Output the [X, Y] coordinate of the center of the cell containing the given text.  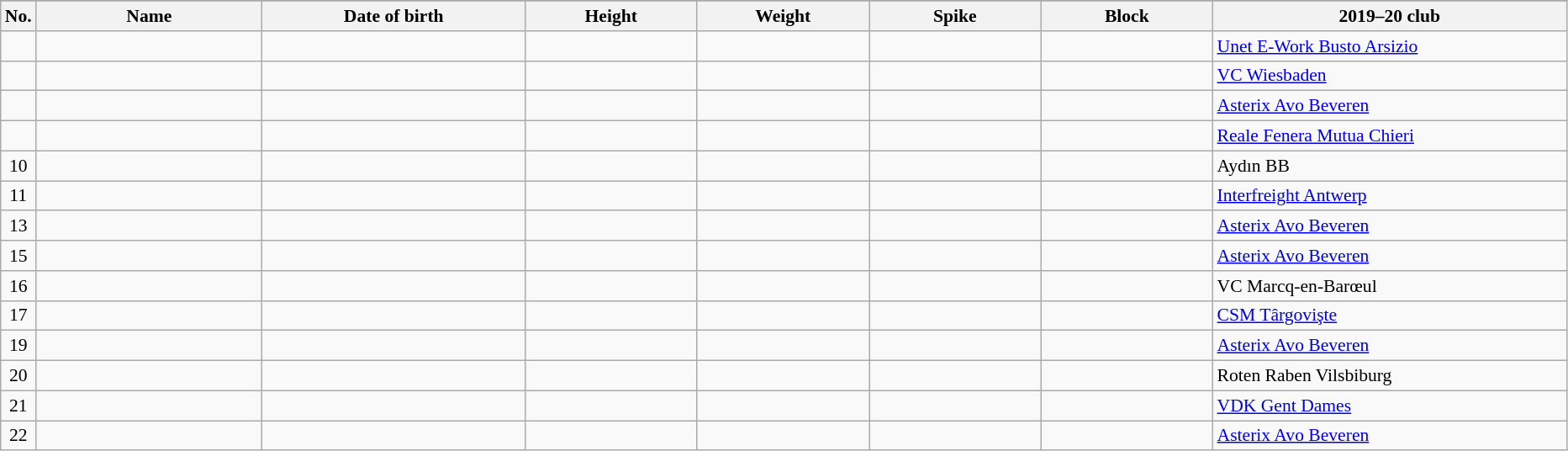
Aydın BB [1391, 166]
19 [18, 346]
Interfreight Antwerp [1391, 196]
22 [18, 436]
Height [610, 16]
Block [1127, 16]
VDK Gent Dames [1391, 406]
Unet E-Work Busto Arsizio [1391, 46]
10 [18, 166]
21 [18, 406]
No. [18, 16]
13 [18, 226]
17 [18, 316]
Reale Fenera Mutua Chieri [1391, 136]
Name [150, 16]
2019–20 club [1391, 16]
CSM Târgovişte [1391, 316]
Weight [784, 16]
Date of birth [393, 16]
Spike [955, 16]
11 [18, 196]
20 [18, 376]
16 [18, 286]
15 [18, 256]
Roten Raben Vilsbiburg [1391, 376]
VC Wiesbaden [1391, 76]
VC Marcq-en-Barœul [1391, 286]
